From the cell containing the given text, extract its center point as [X, Y] coordinate. 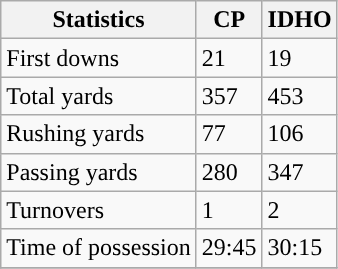
106 [300, 134]
Rushing yards [99, 134]
30:15 [300, 248]
1 [229, 210]
347 [300, 172]
Turnovers [99, 210]
Statistics [99, 20]
453 [300, 96]
19 [300, 58]
First downs [99, 58]
357 [229, 96]
77 [229, 134]
29:45 [229, 248]
Total yards [99, 96]
Passing yards [99, 172]
2 [300, 210]
Time of possession [99, 248]
21 [229, 58]
IDHO [300, 20]
280 [229, 172]
CP [229, 20]
